Output the [X, Y] coordinate of the center of the cell containing the given text.  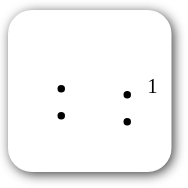
1 [122, 91]
